Identify which cell holds the provided text, then report its (X, Y) central coordinate. 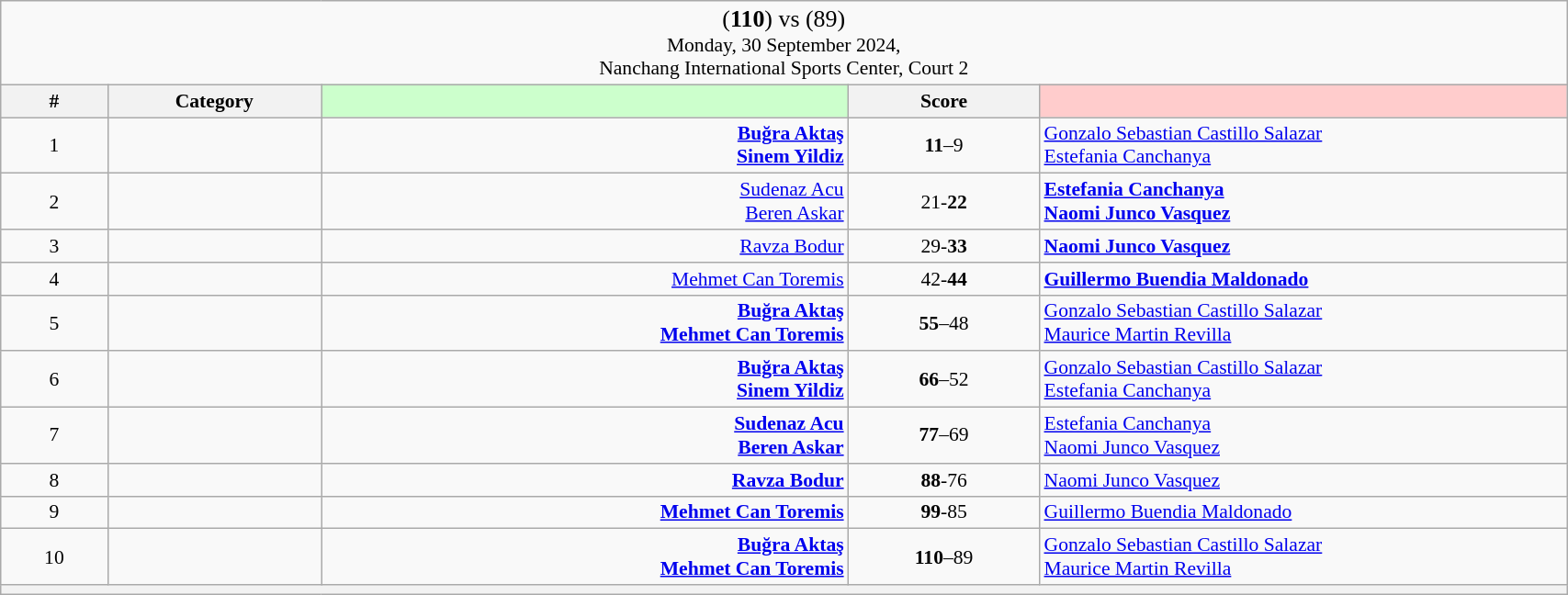
5 (54, 323)
88-76 (944, 480)
4 (54, 279)
Category (215, 101)
Score (944, 101)
8 (54, 480)
3 (54, 246)
9 (54, 512)
77–69 (944, 435)
110–89 (944, 556)
29-33 (944, 246)
# (54, 101)
6 (54, 380)
(110) vs (89)Monday, 30 September 2024, Nanchang International Sports Center, Court 2 (784, 42)
99-85 (944, 512)
2 (54, 202)
42-44 (944, 279)
55–48 (944, 323)
11–9 (944, 145)
7 (54, 435)
1 (54, 145)
66–52 (944, 380)
10 (54, 556)
21-22 (944, 202)
